Detect which cell encompasses the target text, then output its [x, y] center coordinate. 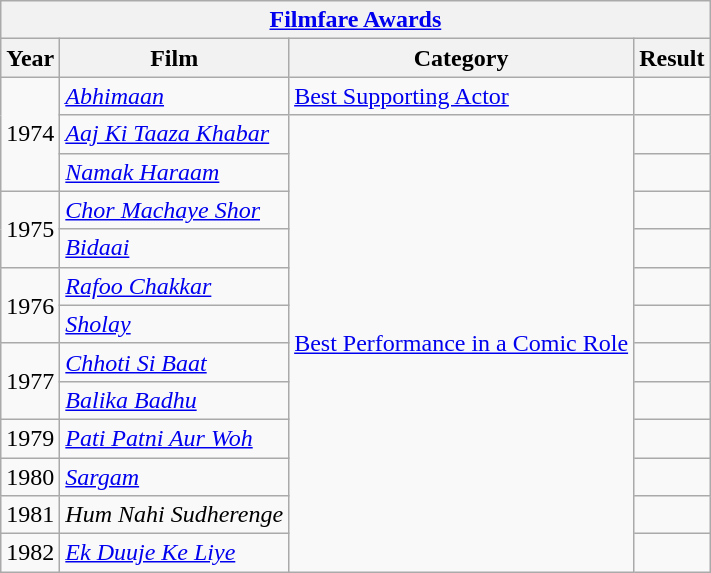
1979 [30, 438]
1974 [30, 134]
Best Performance in a Comic Role [462, 344]
Filmfare Awards [356, 20]
Best Supporting Actor [462, 96]
Abhimaan [174, 96]
Year [30, 58]
Aaj Ki Taaza Khabar [174, 134]
Result [672, 58]
1977 [30, 381]
Sholay [174, 324]
1976 [30, 305]
Category [462, 58]
Rafoo Chakkar [174, 286]
1980 [30, 477]
Chhoti Si Baat [174, 362]
Chor Machaye Shor [174, 210]
1975 [30, 229]
1981 [30, 515]
Pati Patni Aur Woh [174, 438]
Sargam [174, 477]
Balika Badhu [174, 400]
Ek Duuje Ke Liye [174, 553]
Hum Nahi Sudherenge [174, 515]
Film [174, 58]
1982 [30, 553]
Namak Haraam [174, 172]
Bidaai [174, 248]
